From the cell containing the given text, extract its center point as [x, y] coordinate. 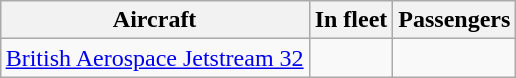
British Aerospace Jetstream 32 [154, 58]
In fleet [351, 20]
Passengers [454, 20]
Aircraft [154, 20]
